Return the (x, y) coordinate for the center point of the cell that contains the specified text.  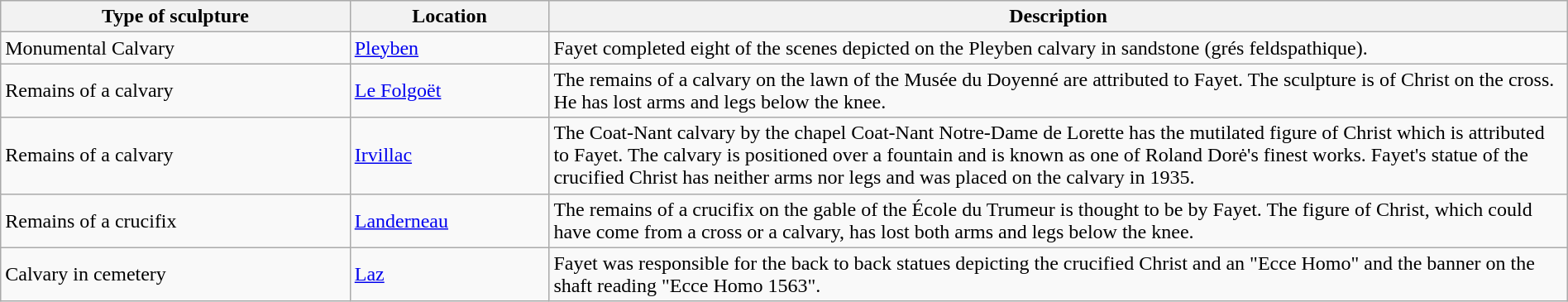
Monumental Calvary (175, 48)
Location (450, 17)
Remains of a crucifix (175, 220)
Laz (450, 275)
Landerneau (450, 220)
Le Folgoët (450, 91)
Calvary in cemetery (175, 275)
Description (1059, 17)
Fayet completed eight of the scenes depicted on the Pleyben calvary in sandstone (grés feldspathique). (1059, 48)
Type of sculpture (175, 17)
Irvillac (450, 156)
Pleyben (450, 48)
